Determine the [X, Y] coordinate at the center of the cell enclosing the given text.  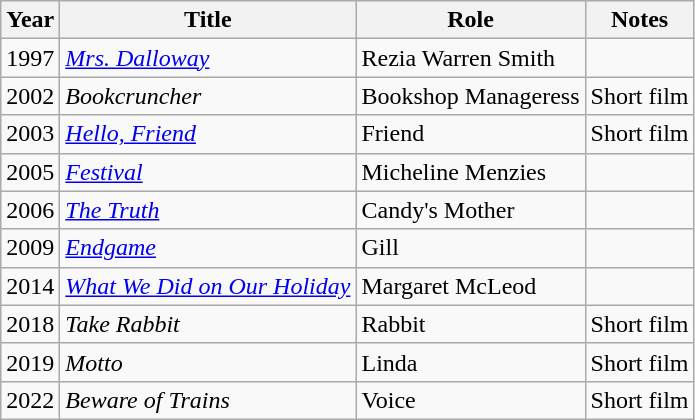
Year [30, 20]
2022 [30, 400]
Mrs. Dalloway [208, 58]
2002 [30, 96]
Endgame [208, 248]
Voice [470, 400]
Rabbit [470, 324]
Bookcruncher [208, 96]
Margaret McLeod [470, 286]
2003 [30, 134]
2018 [30, 324]
Motto [208, 362]
Friend [470, 134]
Notes [640, 20]
Candy's Mother [470, 210]
Bookshop Manageress [470, 96]
Title [208, 20]
Gill [470, 248]
Role [470, 20]
Beware of Trains [208, 400]
2006 [30, 210]
Festival [208, 172]
2005 [30, 172]
Micheline Menzies [470, 172]
Rezia Warren Smith [470, 58]
2019 [30, 362]
1997 [30, 58]
2009 [30, 248]
2014 [30, 286]
Take Rabbit [208, 324]
The Truth [208, 210]
Linda [470, 362]
What We Did on Our Holiday [208, 286]
Hello, Friend [208, 134]
